Locate the cell with the specified text and output its (X, Y) center coordinate. 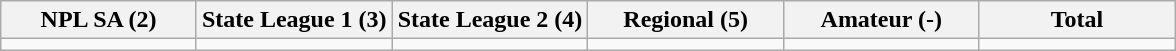
Total (1077, 20)
Regional (5) (686, 20)
Amateur (-) (881, 20)
State League 2 (4) (490, 20)
State League 1 (3) (294, 20)
NPL SA (2) (99, 20)
